Return (X, Y) of the center of cell containing provided text 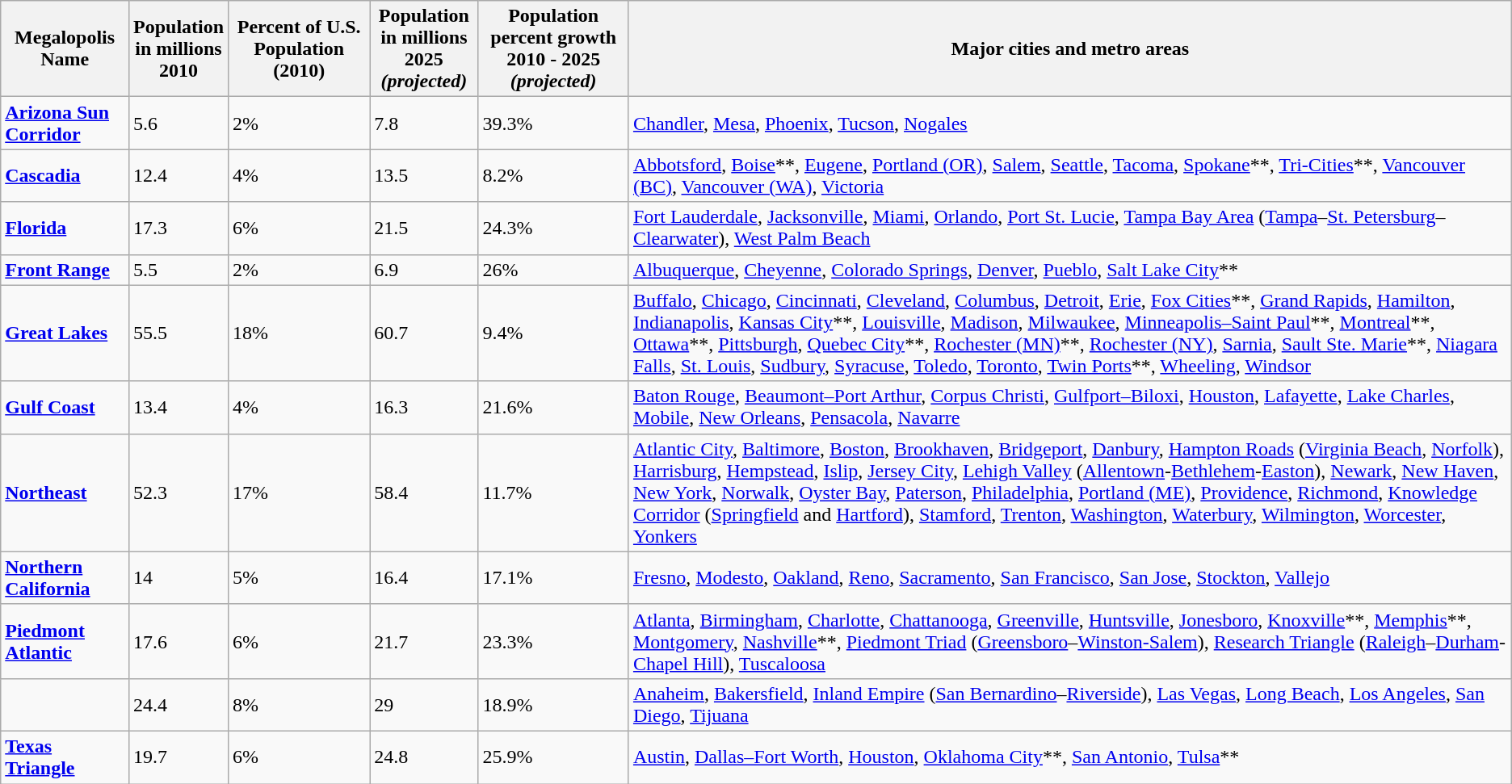
16.4 (424, 578)
24.4 (178, 704)
Austin, Dallas–Fort Worth, Houston, Oklahoma City**, San Antonio, Tulsa** (1069, 757)
21.5 (424, 228)
Piedmont Atlantic (65, 641)
16.3 (424, 407)
Fort Lauderdale, Jacksonville, Miami, Orlando, Port St. Lucie, Tampa Bay Area (Tampa–St. Petersburg–Clearwater), West Palm Beach (1069, 228)
Baton Rouge, Beaumont–Port Arthur, Corpus Christi, Gulfport–Biloxi, Houston, Lafayette, Lake Charles, Mobile, New Orleans, Pensacola, Navarre (1069, 407)
18.9% (553, 704)
52.3 (178, 493)
Anaheim, Bakersfield, Inland Empire (San Bernardino–Riverside), Las Vegas, Long Beach, Los Angeles, San Diego, Tijuana (1069, 704)
Fresno, Modesto, Oakland, Reno, Sacramento, San Francisco, San Jose, Stockton, Vallejo (1069, 578)
17.3 (178, 228)
58.4 (424, 493)
Northeast (65, 493)
8% (299, 704)
5.5 (178, 270)
25.9% (553, 757)
26% (553, 270)
Populationin millions2010 (178, 48)
17.1% (553, 578)
17% (299, 493)
Arizona Sun Corridor (65, 123)
29 (424, 704)
Cascadia (65, 176)
Great Lakes (65, 333)
7.8 (424, 123)
Albuquerque, Cheyenne, Colorado Springs, Denver, Pueblo, Salt Lake City** (1069, 270)
Chandler, Mesa, Phoenix, Tucson, Nogales (1069, 123)
24.3% (553, 228)
9.4% (553, 333)
24.8 (424, 757)
Northern California (65, 578)
6.9 (424, 270)
18% (299, 333)
14 (178, 578)
21.6% (553, 407)
13.5 (424, 176)
Megalopolis Name (65, 48)
Populationin millions2025 (projected) (424, 48)
Florida (65, 228)
11.7% (553, 493)
Abbotsford, Boise**, Eugene, Portland (OR), Salem, Seattle, Tacoma, Spokane**, Tri-Cities**, Vancouver (BC), Vancouver (WA), Victoria (1069, 176)
13.4 (178, 407)
Front Range (65, 270)
Percent of U.S. Population (2010) (299, 48)
23.3% (553, 641)
5% (299, 578)
60.7 (424, 333)
39.3% (553, 123)
12.4 (178, 176)
55.5 (178, 333)
19.7 (178, 757)
21.7 (424, 641)
Major cities and metro areas (1069, 48)
Population percent growth 2010 - 2025 (projected) (553, 48)
Gulf Coast (65, 407)
17.6 (178, 641)
8.2% (553, 176)
5.6 (178, 123)
Texas Triangle (65, 757)
